Capture the cell that displays the provided text and extract its (x, y) central coordinate. 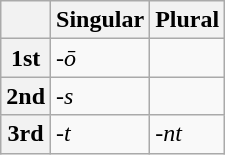
3rd (26, 134)
Singular (100, 20)
1st (26, 58)
2nd (26, 96)
Plural (188, 20)
-ō (100, 58)
-s (100, 96)
-t (100, 134)
-nt (188, 134)
